Output the (x, y) coordinate of the center of the cell containing the given text.  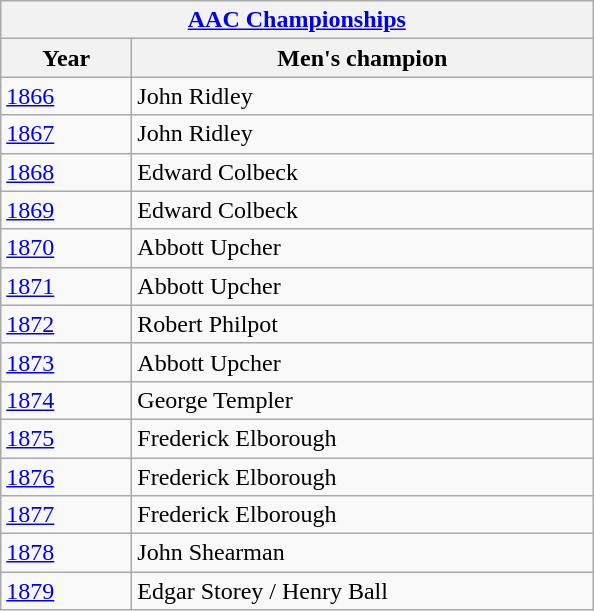
1866 (66, 96)
Men's champion (362, 58)
1875 (66, 438)
1870 (66, 248)
1871 (66, 286)
1872 (66, 324)
Robert Philpot (362, 324)
1867 (66, 134)
Edgar Storey / Henry Ball (362, 591)
AAC Championships (297, 20)
George Templer (362, 400)
1868 (66, 172)
1878 (66, 553)
1874 (66, 400)
Year (66, 58)
1879 (66, 591)
1869 (66, 210)
1873 (66, 362)
1877 (66, 515)
John Shearman (362, 553)
1876 (66, 477)
